Scan for the cell matching the given text and deliver its (x, y) coordinate at center. 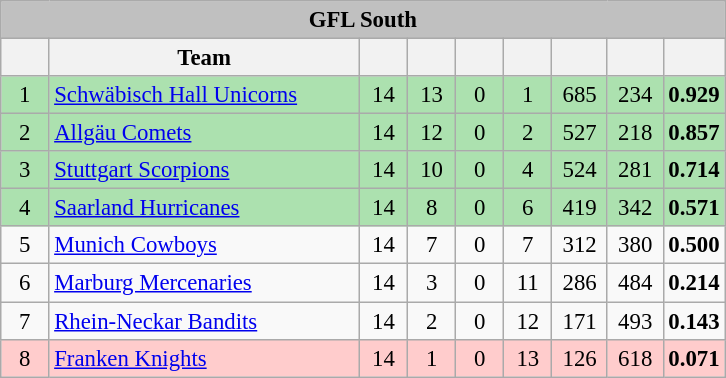
281 (635, 170)
Stuttgart Scorpions (204, 170)
Saarland Hurricanes (204, 208)
685 (580, 95)
11 (528, 283)
126 (580, 358)
Team (204, 58)
0.714 (694, 170)
234 (635, 95)
0.857 (694, 133)
171 (580, 321)
5 (25, 245)
380 (635, 245)
312 (580, 245)
0.214 (694, 283)
Franken Knights (204, 358)
0.500 (694, 245)
0.071 (694, 358)
0.571 (694, 208)
493 (635, 321)
Schwäbisch Hall Unicorns (204, 95)
342 (635, 208)
484 (635, 283)
0.143 (694, 321)
GFL South (363, 20)
419 (580, 208)
Marburg Mercenaries (204, 283)
0.929 (694, 95)
Rhein-Neckar Bandits (204, 321)
218 (635, 133)
286 (580, 283)
Allgäu Comets (204, 133)
10 (432, 170)
618 (635, 358)
524 (580, 170)
527 (580, 133)
Munich Cowboys (204, 245)
